Find where the given text appears and provide that cell's center as [X, Y] coordinate. 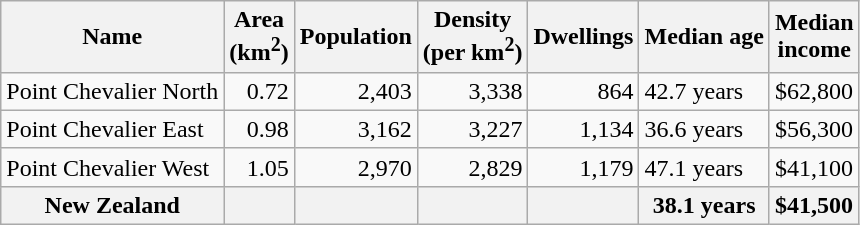
2,829 [472, 167]
2,403 [356, 91]
0.72 [259, 91]
New Zealand [112, 205]
$41,100 [814, 167]
Density(per km2) [472, 37]
864 [584, 91]
Median age [704, 37]
$41,500 [814, 205]
47.1 years [704, 167]
0.98 [259, 129]
$62,800 [814, 91]
1,179 [584, 167]
Point Chevalier East [112, 129]
1.05 [259, 167]
Medianincome [814, 37]
2,970 [356, 167]
$56,300 [814, 129]
Point Chevalier West [112, 167]
Dwellings [584, 37]
Point Chevalier North [112, 91]
38.1 years [704, 205]
1,134 [584, 129]
3,338 [472, 91]
Name [112, 37]
3,227 [472, 129]
42.7 years [704, 91]
Area(km2) [259, 37]
Population [356, 37]
3,162 [356, 129]
36.6 years [704, 129]
